Return the [X, Y] coordinate for the center point of the cell that contains the specified text.  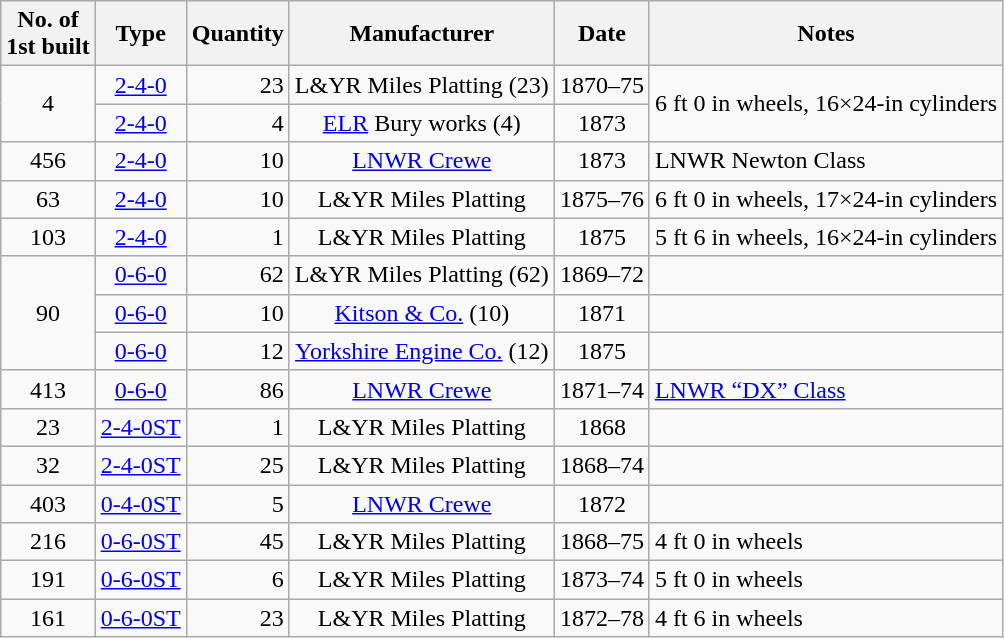
1868–75 [602, 542]
32 [48, 465]
1868–74 [602, 465]
90 [48, 313]
Manufacturer [422, 34]
Type [140, 34]
161 [48, 618]
Kitson & Co. (10) [422, 313]
ELR Bury works (4) [422, 123]
103 [48, 237]
Date [602, 34]
63 [48, 199]
1873–74 [602, 580]
4 ft 0 in wheels [826, 542]
5 ft 6 in wheels, 16×24-in cylinders [826, 237]
0-4-0ST [140, 503]
L&YR Miles Platting (23) [422, 85]
L&YR Miles Platting (62) [422, 275]
456 [48, 161]
6 ft 0 in wheels, 17×24-in cylinders [826, 199]
LNWR Newton Class [826, 161]
5 [238, 503]
Notes [826, 34]
1870–75 [602, 85]
5 ft 0 in wheels [826, 580]
Yorkshire Engine Co. (12) [422, 351]
1872–78 [602, 618]
LNWR “DX” Class [826, 389]
413 [48, 389]
6 ft 0 in wheels, 16×24-in cylinders [826, 104]
86 [238, 389]
4 ft 6 in wheels [826, 618]
1875–76 [602, 199]
6 [238, 580]
62 [238, 275]
1871 [602, 313]
1869–72 [602, 275]
191 [48, 580]
No. of1st built [48, 34]
12 [238, 351]
45 [238, 542]
25 [238, 465]
1871–74 [602, 389]
403 [48, 503]
216 [48, 542]
1868 [602, 427]
1872 [602, 503]
Quantity [238, 34]
